Locate the cell with the specified text and output its (X, Y) center coordinate. 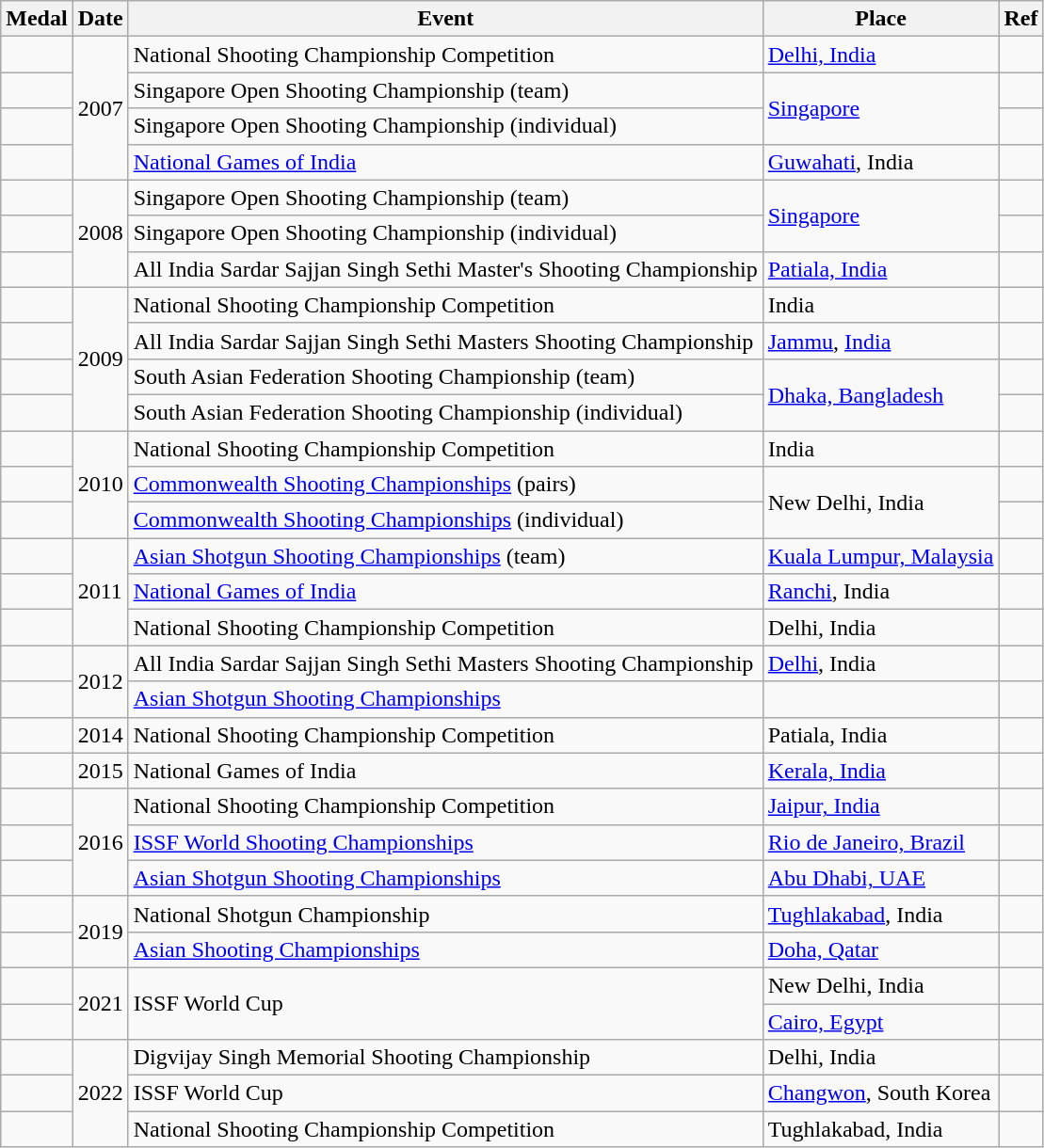
Changwon, South Korea (881, 1093)
2012 (100, 681)
South Asian Federation Shooting Championship (team) (445, 376)
2022 (100, 1093)
Event (445, 19)
2010 (100, 485)
2021 (100, 1003)
2015 (100, 771)
Jammu, India (881, 341)
Commonwealth Shooting Championships (individual) (445, 520)
2008 (100, 233)
Asian Shooting Championships (445, 949)
Place (881, 19)
2007 (100, 108)
Medal (37, 19)
Jaipur, India (881, 806)
Dhaka, Bangladesh (881, 394)
ISSF World Shooting Championships (445, 842)
Asian Shotgun Shooting Championships (team) (445, 556)
Kuala Lumpur, Malaysia (881, 556)
Date (100, 19)
2011 (100, 592)
Ranchi, India (881, 592)
Abu Dhabi, UAE (881, 878)
Digvijay Singh Memorial Shooting Championship (445, 1058)
2016 (100, 842)
Doha, Qatar (881, 949)
All India Sardar Sajjan Singh Sethi Master's Shooting Championship (445, 269)
Commonwealth Shooting Championships (pairs) (445, 485)
2014 (100, 735)
Cairo, Egypt (881, 1021)
Rio de Janeiro, Brazil (881, 842)
2019 (100, 932)
South Asian Federation Shooting Championship (individual) (445, 412)
2009 (100, 359)
Kerala, India (881, 771)
Ref (1020, 19)
Guwahati, India (881, 162)
National Shotgun Championship (445, 914)
